Pinpoint the cell where the given text exists, returning its (x, y) midpoint coordinate. 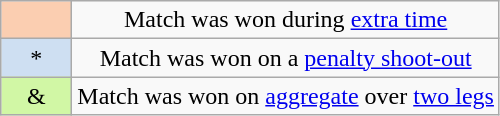
Match was won on aggregate over two legs (286, 96)
Match was won during extra time (286, 20)
Match was won on a penalty shoot-out (286, 58)
& (36, 96)
* (36, 58)
